From the cell containing the given text, extract its center point as [x, y] coordinate. 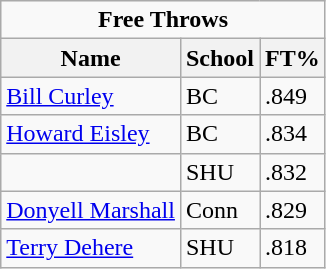
.849 [293, 96]
.832 [293, 172]
Bill Curley [91, 96]
FT% [293, 58]
Howard Eisley [91, 134]
Conn [220, 210]
.834 [293, 134]
.829 [293, 210]
Donyell Marshall [91, 210]
.818 [293, 248]
School [220, 58]
Name [91, 58]
Free Throws [164, 20]
Terry Dehere [91, 248]
